Detect which cell encompasses the target text, then output its (X, Y) center coordinate. 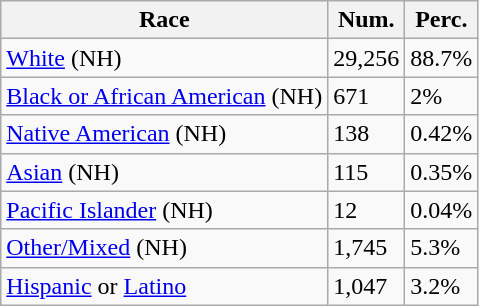
Black or African American (NH) (164, 96)
29,256 (366, 58)
5.3% (442, 248)
2% (442, 96)
3.2% (442, 286)
Native American (NH) (164, 134)
Perc. (442, 20)
Hispanic or Latino (164, 286)
Other/Mixed (NH) (164, 248)
1,047 (366, 286)
0.35% (442, 172)
138 (366, 134)
88.7% (442, 58)
0.42% (442, 134)
0.04% (442, 210)
White (NH) (164, 58)
12 (366, 210)
Race (164, 20)
671 (366, 96)
Pacific Islander (NH) (164, 210)
Num. (366, 20)
Asian (NH) (164, 172)
1,745 (366, 248)
115 (366, 172)
